Find where the given text appears and provide that cell's center as [X, Y] coordinate. 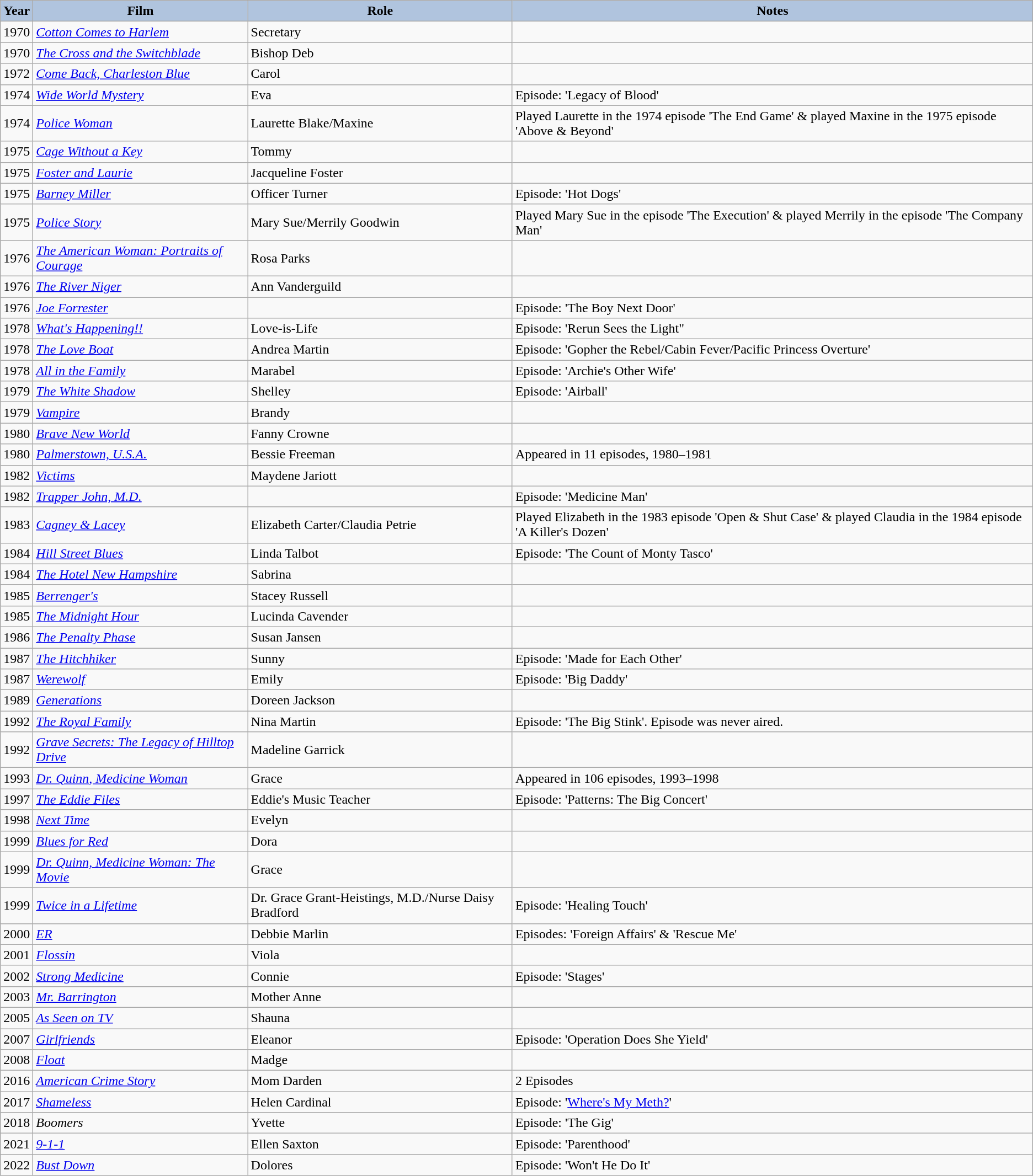
Episode: 'Legacy of Blood' [773, 95]
Fanny Crowne [380, 434]
Stacey Russell [380, 595]
Emily [380, 680]
Year [17, 11]
Sabrina [380, 574]
Trapper John, M.D. [140, 496]
Episodes: 'Foreign Affairs' & 'Rescue Me' [773, 934]
2003 [17, 997]
The Cross and the Switchblade [140, 53]
Episode: 'The Count of Monty Tasco' [773, 553]
American Crime Story [140, 1081]
Episode: 'Hot Dogs' [773, 194]
The Midnight Hour [140, 616]
Grave Secrets: The Legacy of Hilltop Drive [140, 750]
Joe Forrester [140, 307]
1972 [17, 74]
Shauna [380, 1018]
Episode: 'Rerun Sees the Light" [773, 329]
Boomers [140, 1123]
All in the Family [140, 371]
Carol [380, 74]
Dolores [380, 1165]
Marabel [380, 371]
Rosa Parks [380, 258]
Andrea Martin [380, 350]
Evelyn [380, 820]
Appeared in 106 episodes, 1993–1998 [773, 778]
Bessie Freeman [380, 455]
Police Story [140, 222]
The Hitchhiker [140, 658]
ER [140, 934]
The Eddie Files [140, 799]
Victims [140, 475]
Eva [380, 95]
Palmerstown, U.S.A. [140, 455]
Eddie's Music Teacher [380, 799]
Girlfriends [140, 1039]
Shelley [380, 392]
2005 [17, 1018]
9-1-1 [140, 1144]
Laurette Blake/Maxine [380, 124]
Episode: 'The Boy Next Door' [773, 307]
Flossin [140, 955]
Played Mary Sue in the episode 'The Execution' & played Merrily in the episode 'The Company Man' [773, 222]
Sunny [380, 658]
Ellen Saxton [380, 1144]
Viola [380, 955]
Episode: 'Stages' [773, 976]
Episode: 'Big Daddy' [773, 680]
The Royal Family [140, 721]
Linda Talbot [380, 553]
Episode: 'Airball' [773, 392]
Connie [380, 976]
Come Back, Charleston Blue [140, 74]
The Penalty Phase [140, 637]
2021 [17, 1144]
Love-is-Life [380, 329]
Episode: 'Parenthood' [773, 1144]
Eleanor [380, 1039]
Episode: 'Medicine Man' [773, 496]
Brandy [380, 413]
Episode: 'The Gig' [773, 1123]
Ann Vanderguild [380, 286]
Float [140, 1060]
As Seen on TV [140, 1018]
Cagney & Lacey [140, 525]
Berrenger's [140, 595]
Doreen Jackson [380, 701]
Helen Cardinal [380, 1102]
2018 [17, 1123]
Episode: 'Where's My Meth?' [773, 1102]
Yvette [380, 1123]
1983 [17, 525]
Episode: 'Healing Touch' [773, 906]
Mother Anne [380, 997]
Mr. Barrington [140, 997]
Cotton Comes to Harlem [140, 32]
Next Time [140, 820]
Appeared in 11 episodes, 1980–1981 [773, 455]
2000 [17, 934]
Mary Sue/Merrily Goodwin [380, 222]
Notes [773, 11]
The American Woman: Portraits of Courage [140, 258]
Nina Martin [380, 721]
2016 [17, 1081]
Blues for Red [140, 841]
1993 [17, 778]
Bishop Deb [380, 53]
2 Episodes [773, 1081]
Police Woman [140, 124]
The Hotel New Hampshire [140, 574]
Dr. Grace Grant-Heistings, M.D./Nurse Daisy Bradford [380, 906]
Film [140, 11]
Generations [140, 701]
Dora [380, 841]
Episode: 'Won't He Do It' [773, 1165]
Shameless [140, 1102]
2002 [17, 976]
Played Laurette in the 1974 episode 'The End Game' & played Maxine in the 1975 episode 'Above & Beyond' [773, 124]
Episode: 'Made for Each Other' [773, 658]
The River Niger [140, 286]
The White Shadow [140, 392]
1998 [17, 820]
Maydene Jariott [380, 475]
Werewolf [140, 680]
2001 [17, 955]
Twice in a Lifetime [140, 906]
Vampire [140, 413]
Strong Medicine [140, 976]
Foster and Laurie [140, 173]
Wide World Mystery [140, 95]
1997 [17, 799]
Role [380, 11]
Elizabeth Carter/Claudia Petrie [380, 525]
1989 [17, 701]
Brave New World [140, 434]
Hill Street Blues [140, 553]
1986 [17, 637]
2007 [17, 1039]
2022 [17, 1165]
Tommy [380, 152]
Episode: 'Archie's Other Wife' [773, 371]
Secretary [380, 32]
Jacqueline Foster [380, 173]
Mom Darden [380, 1081]
Dr. Quinn, Medicine Woman: The Movie [140, 869]
The Love Boat [140, 350]
Bust Down [140, 1165]
Episode: 'The Big Stink'. Episode was never aired. [773, 721]
Episode: 'Patterns: The Big Concert' [773, 799]
What's Happening!! [140, 329]
Officer Turner [380, 194]
Barney Miller [140, 194]
Debbie Marlin [380, 934]
Played Elizabeth in the 1983 episode 'Open & Shut Case' & played Claudia in the 1984 episode 'A Killer's Dozen' [773, 525]
Dr. Quinn, Medicine Woman [140, 778]
Susan Jansen [380, 637]
2017 [17, 1102]
Lucinda Cavender [380, 616]
2008 [17, 1060]
Cage Without a Key [140, 152]
Madeline Garrick [380, 750]
Madge [380, 1060]
Episode: 'Gopher the Rebel/Cabin Fever/Pacific Princess Overture' [773, 350]
Episode: 'Operation Does She Yield' [773, 1039]
